Provide the (x, y) coordinate of the cell's center where the given text is located.  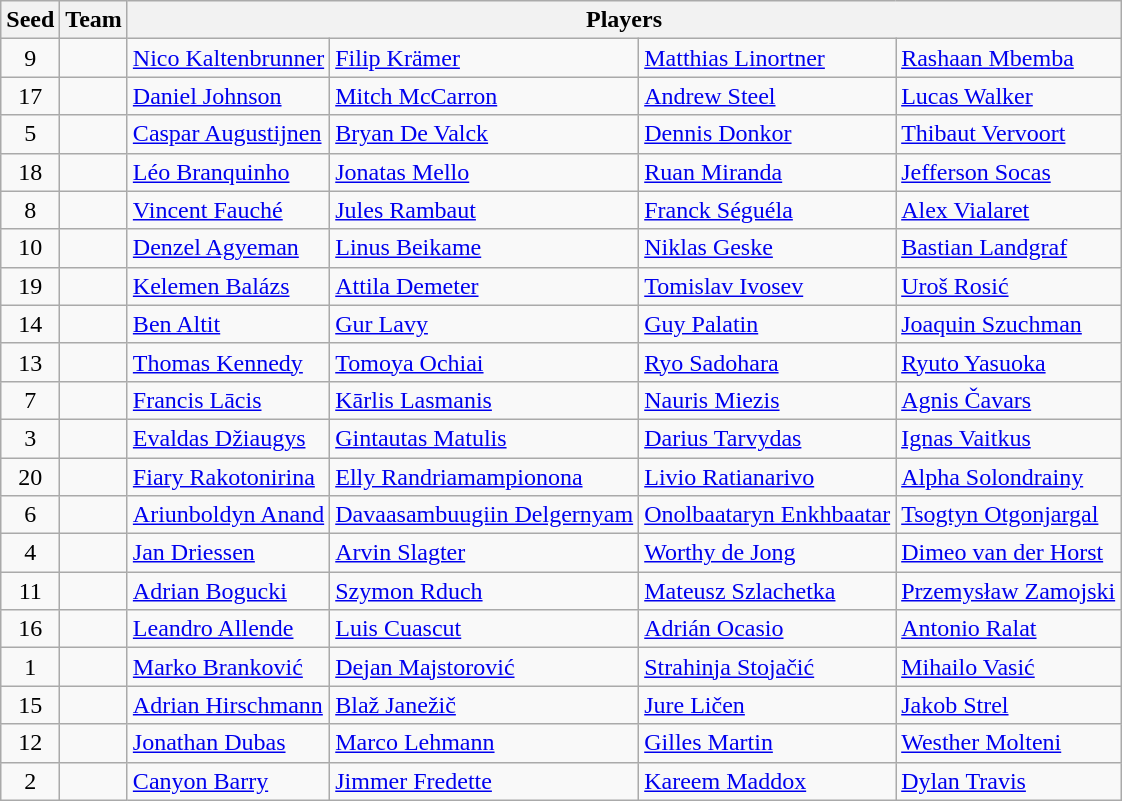
11 (30, 591)
Fiary Rakotonirina (228, 477)
Mitch McCarron (484, 96)
Nauris Miezis (768, 400)
Gilles Martin (768, 743)
Bryan De Valck (484, 134)
Léo Branquinho (228, 172)
Ariunboldyn Anand (228, 515)
Mihailo Vasić (1008, 667)
Elly Randriamampionona (484, 477)
Adrián Ocasio (768, 629)
Players (624, 20)
Jimmer Fredette (484, 781)
Jure Ličen (768, 705)
Attila Demeter (484, 286)
Tomislav Ivosev (768, 286)
20 (30, 477)
14 (30, 324)
Kārlis Lasmanis (484, 400)
Franck Séguéla (768, 210)
Rashaan Mbemba (1008, 58)
Westher Molteni (1008, 743)
Ruan Miranda (768, 172)
Denzel Agyeman (228, 248)
Seed (30, 20)
Ryuto Yasuoka (1008, 362)
Linus Beikame (484, 248)
Onolbaataryn Enkhbaatar (768, 515)
Marco Lehmann (484, 743)
Jules Rambaut (484, 210)
Dejan Majstorović (484, 667)
Dennis Donkor (768, 134)
Tomoya Ochiai (484, 362)
Filip Krämer (484, 58)
6 (30, 515)
Gur Lavy (484, 324)
12 (30, 743)
Przemysław Zamojski (1008, 591)
Tsogtyn Otgonjargal (1008, 515)
Uroš Rosić (1008, 286)
Luis Cuascut (484, 629)
15 (30, 705)
16 (30, 629)
Jonatas Mello (484, 172)
Bastian Landgraf (1008, 248)
Vincent Fauché (228, 210)
Mateusz Szlachetka (768, 591)
Francis Lācis (228, 400)
Kelemen Balázs (228, 286)
8 (30, 210)
5 (30, 134)
Blaž Janežič (484, 705)
Alpha Solondrainy (1008, 477)
Davaasambuugiin Delgernyam (484, 515)
Gintautas Matulis (484, 438)
Darius Tarvydas (768, 438)
Joaquin Szuchman (1008, 324)
Jefferson Socas (1008, 172)
Alex Vialaret (1008, 210)
Livio Ratianarivo (768, 477)
Szymon Rduch (484, 591)
2 (30, 781)
Worthy de Jong (768, 553)
Lucas Walker (1008, 96)
Evaldas Džiaugys (228, 438)
Canyon Barry (228, 781)
Antonio Ralat (1008, 629)
Daniel Johnson (228, 96)
Arvin Slagter (484, 553)
4 (30, 553)
Thibaut Vervoort (1008, 134)
Leandro Allende (228, 629)
Ben Altit (228, 324)
18 (30, 172)
Team (94, 20)
Agnis Čavars (1008, 400)
Niklas Geske (768, 248)
Marko Branković (228, 667)
Jakob Strel (1008, 705)
Adrian Hirschmann (228, 705)
Nico Kaltenbrunner (228, 58)
Matthias Linortner (768, 58)
Ryo Sadohara (768, 362)
Jan Driessen (228, 553)
19 (30, 286)
Adrian Bogucki (228, 591)
3 (30, 438)
Kareem Maddox (768, 781)
13 (30, 362)
10 (30, 248)
9 (30, 58)
Guy Palatin (768, 324)
Jonathan Dubas (228, 743)
Thomas Kennedy (228, 362)
Strahinja Stojačić (768, 667)
Dimeo van der Horst (1008, 553)
7 (30, 400)
1 (30, 667)
Caspar Augustijnen (228, 134)
Dylan Travis (1008, 781)
Ignas Vaitkus (1008, 438)
17 (30, 96)
Andrew Steel (768, 96)
